Identify which cell holds the provided text, then report its [x, y] central coordinate. 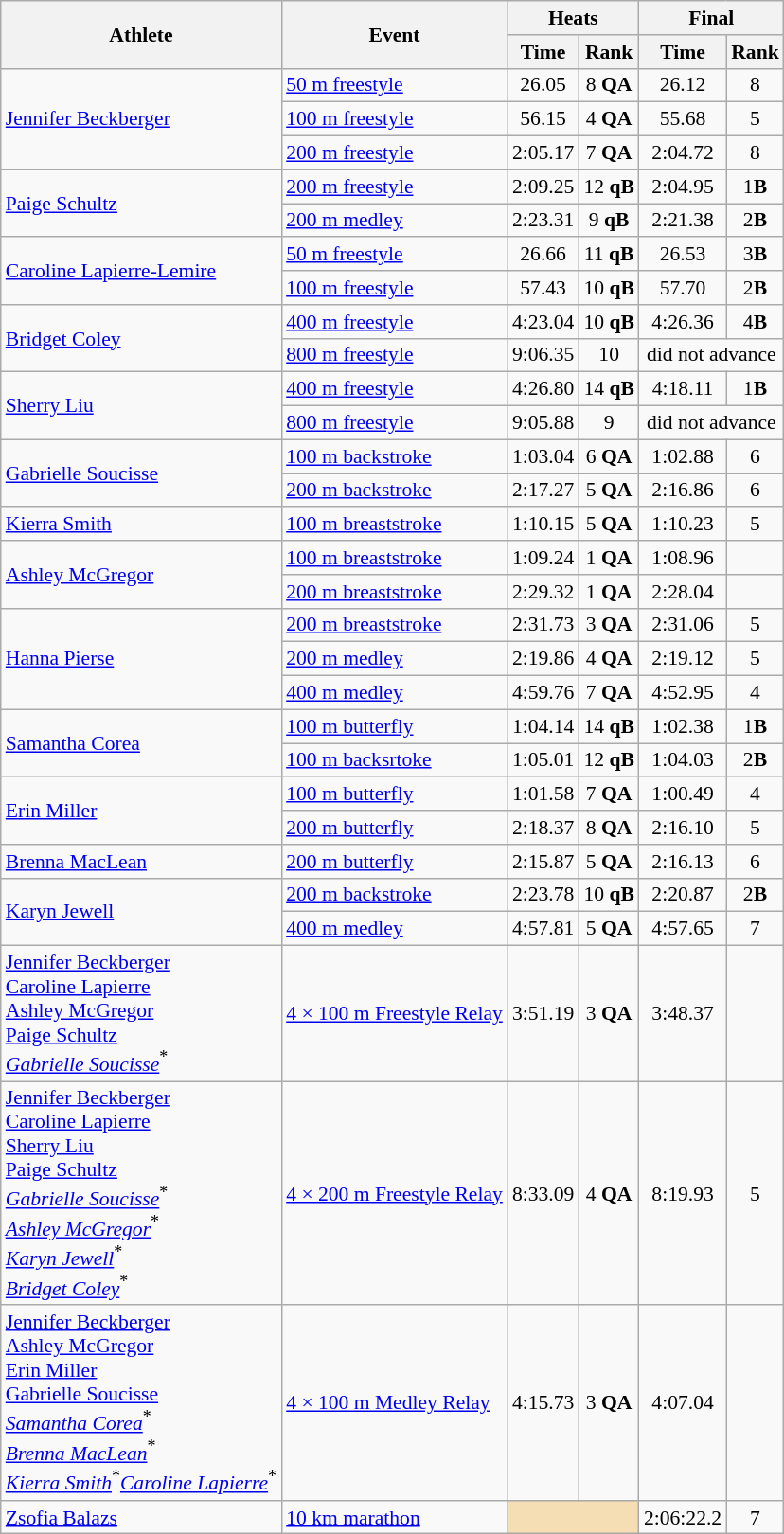
9 [609, 423]
4:18.11 [683, 389]
10 [609, 355]
9:05.88 [543, 423]
2:16.10 [683, 828]
1:02.88 [683, 456]
1:08.96 [683, 558]
Sherry Liu [141, 405]
11 qB [609, 255]
7 [756, 929]
1:05.01 [543, 760]
Paige Schultz [141, 203]
3:51.19 [543, 1013]
2:04.95 [683, 187]
2:20.87 [683, 895]
100 m backsrtoke [394, 760]
8:19.93 [683, 1193]
4:23.04 [543, 322]
Jennifer Beckberger [141, 119]
1:10.23 [683, 525]
1:04.03 [683, 760]
Bridget Coley [141, 339]
4:59.76 [543, 693]
4 × 100 m Freestyle Relay [394, 1013]
Final [712, 18]
2:19.86 [543, 659]
57.70 [683, 288]
2:09.25 [543, 187]
2:16.13 [683, 862]
2:21.38 [683, 221]
2:23.31 [543, 221]
Event [394, 34]
1:03.04 [543, 456]
2:29.32 [543, 592]
4 × 100 m Medley Relay [394, 1403]
2:19.12 [683, 659]
2:15.87 [543, 862]
1:09.24 [543, 558]
1:10.15 [543, 525]
57.43 [543, 288]
4:52.95 [683, 693]
26.66 [543, 255]
Samantha Corea [141, 742]
9:06.35 [543, 355]
8:33.09 [543, 1193]
26.53 [683, 255]
1:04.14 [543, 726]
4 × 200 m Freestyle Relay [394, 1193]
3:48.37 [683, 1013]
4:07.04 [683, 1403]
56.15 [543, 119]
26.12 [683, 85]
55.68 [683, 119]
6 QA [609, 456]
Brenna MacLean [141, 862]
Hanna Pierse [141, 659]
Jennifer BeckbergerAshley McGregorErin MillerGabrielle SoucisseSamantha Corea*Brenna MacLean*Kierra Smith*Caroline Lapierre* [141, 1403]
2:16.86 [683, 491]
4:26.36 [683, 322]
Karyn Jewell [141, 911]
2:28.04 [683, 592]
Jennifer BeckbergerCaroline LapierreAshley McGregorPaige SchultzGabrielle Soucisse* [141, 1013]
9 qB [609, 221]
2:04.72 [683, 153]
Erin Miller [141, 811]
Kierra Smith [141, 525]
4:57.81 [543, 929]
Heats [574, 18]
4B [756, 322]
Ashley McGregor [141, 574]
Caroline Lapierre-Lemire [141, 271]
4:15.73 [543, 1403]
2:31.73 [543, 625]
100 m backstroke [394, 456]
4:57.65 [683, 929]
2:31.06 [683, 625]
2:18.37 [543, 828]
1:00.49 [683, 794]
1:02.38 [683, 726]
1:01.58 [543, 794]
4:26.80 [543, 389]
Athlete [141, 34]
3B [756, 255]
2:17.27 [543, 491]
Jennifer BeckbergerCaroline LapierreSherry LiuPaige SchultzGabrielle Soucisse*Ashley McGregor*Karyn Jewell*Bridget Coley* [141, 1193]
26.05 [543, 85]
2:05.17 [543, 153]
Gabrielle Soucisse [141, 473]
2:23.78 [543, 895]
